Return the [x, y] coordinate for the center point of the cell that contains the specified text.  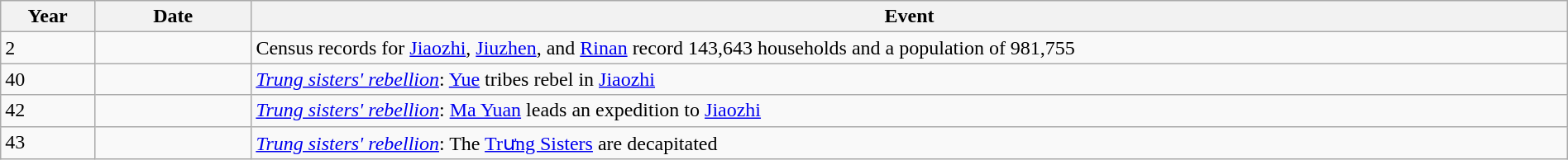
42 [48, 111]
2 [48, 48]
Trung sisters' rebellion: Ma Yuan leads an expedition to Jiaozhi [910, 111]
Census records for Jiaozhi, Jiuzhen, and Rinan record 143,643 households and a population of 981,755 [910, 48]
40 [48, 79]
Date [172, 16]
Year [48, 16]
43 [48, 143]
Trung sisters' rebellion: Yue tribes rebel in Jiaozhi [910, 79]
Event [910, 16]
Trung sisters' rebellion: The Trưng Sisters are decapitated [910, 143]
